Locate the cell with the specified text and output its [x, y] center coordinate. 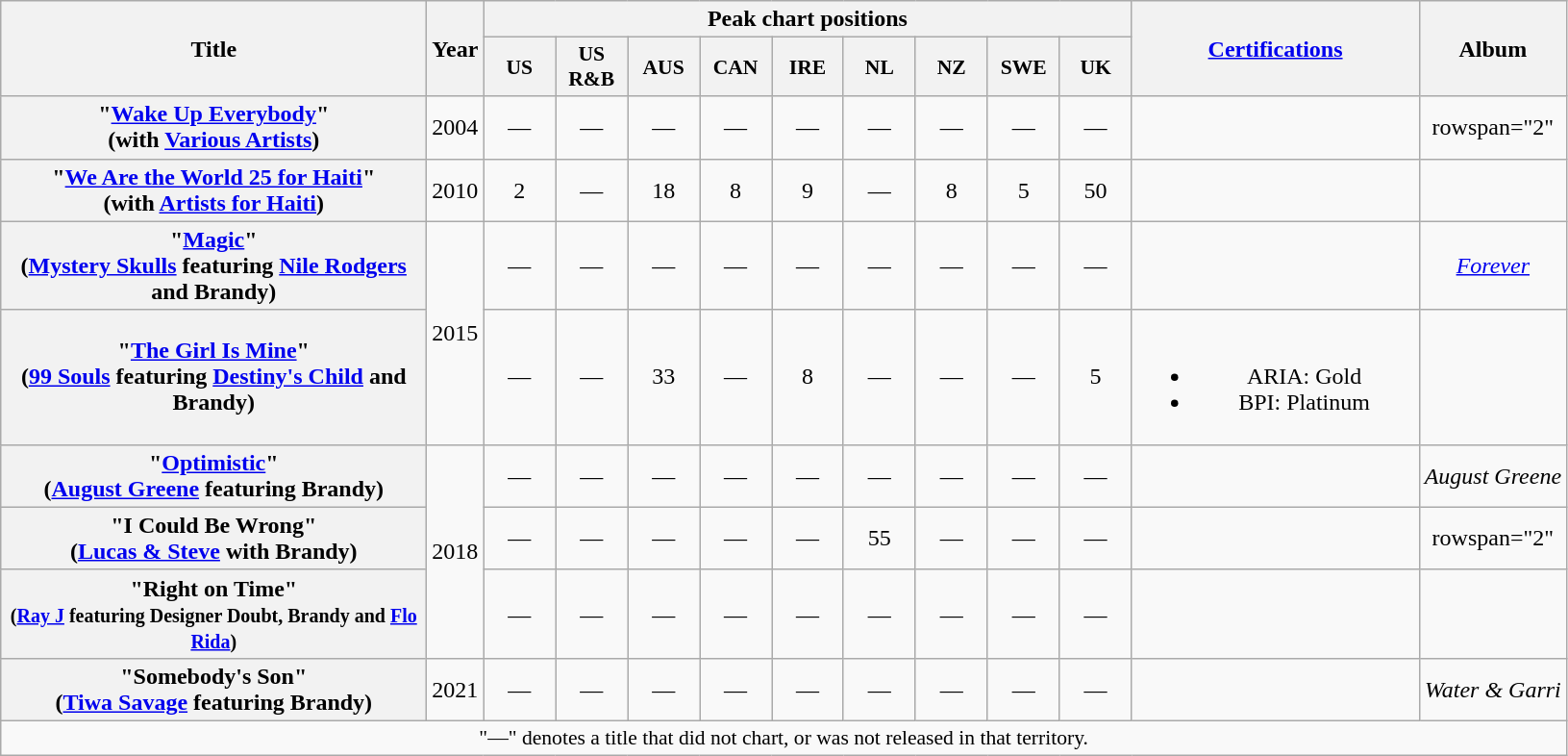
2010 [456, 190]
Forever [1492, 265]
NL [879, 67]
2004 [456, 127]
"Somebody's Son"(Tiwa Savage featuring Brandy) [213, 689]
Album [1492, 48]
US R&B [592, 67]
"I Could Be Wrong"(Lucas & Steve with Brandy) [213, 539]
UK [1096, 67]
ARIA: GoldBPI: Platinum [1275, 377]
AUS [663, 67]
"We Are the World 25 for Haiti"(with Artists for Haiti) [213, 190]
2018 [456, 551]
Title [213, 48]
"Right on Time"(Ray J featuring Designer Doubt, Brandy and Flo Rida) [213, 614]
August Greene [1492, 475]
US [519, 67]
Year [456, 48]
2021 [456, 689]
33 [663, 377]
"—" denotes a title that did not chart, or was not released in that territory. [784, 738]
IRE [808, 67]
"Magic"(Mystery Skulls featuring Nile Rodgers and Brandy) [213, 265]
"The Girl Is Mine"(99 Souls featuring Destiny's Child and Brandy) [213, 377]
9 [808, 190]
2015 [456, 333]
Certifications [1275, 48]
Water & Garri [1492, 689]
18 [663, 190]
NZ [952, 67]
SWE [1023, 67]
50 [1096, 190]
2 [519, 190]
"Wake Up Everybody"(with Various Artists) [213, 127]
Peak chart positions [808, 19]
"Optimistic"(August Greene featuring Brandy) [213, 475]
55 [879, 539]
CAN [736, 67]
